For the text-containing cell, return its midpoint in (x, y) coordinate format. 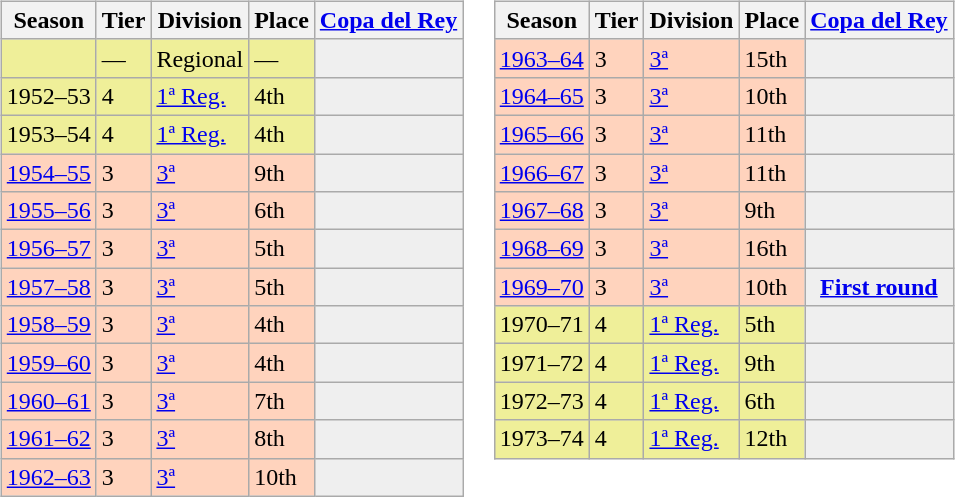
1964–65 (542, 96)
1953–54 (48, 134)
1962–63 (48, 477)
1958–59 (48, 325)
1968–69 (542, 249)
16th (772, 249)
1963–64 (542, 58)
1973–74 (542, 439)
First round (879, 287)
Regional (200, 58)
1954–55 (48, 173)
15th (772, 58)
1961–62 (48, 439)
1959–60 (48, 363)
8th (282, 439)
1960–61 (48, 401)
12th (772, 439)
1956–57 (48, 249)
1952–53 (48, 96)
1957–58 (48, 287)
1967–68 (542, 211)
1972–73 (542, 401)
1969–70 (542, 287)
1955–56 (48, 211)
1965–66 (542, 134)
1971–72 (542, 363)
7th (282, 401)
1966–67 (542, 173)
1970–71 (542, 325)
